Pinpoint the cell where the given text exists, returning its (X, Y) midpoint coordinate. 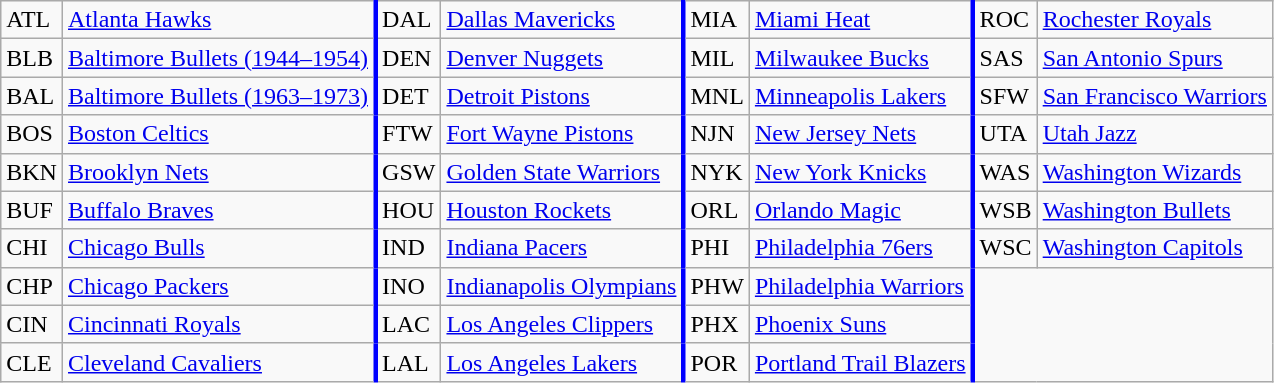
Chicago Packers (218, 286)
PHI (716, 248)
Miami Heat (860, 20)
FTW (408, 134)
Indiana Pacers (562, 248)
Los Angeles Clippers (562, 324)
PHX (716, 324)
CIN (32, 324)
San Antonio Spurs (1154, 58)
MIA (716, 20)
INO (408, 286)
MIL (716, 58)
Washington Wizards (1154, 172)
PHW (716, 286)
NJN (716, 134)
Chicago Bulls (218, 248)
WSB (1006, 210)
Phoenix Suns (860, 324)
LAL (408, 362)
Cleveland Cavaliers (218, 362)
Portland Trail Blazers (860, 362)
Fort Wayne Pistons (562, 134)
Boston Celtics (218, 134)
ROC (1006, 20)
Milwaukee Bucks (860, 58)
SFW (1006, 96)
BAL (32, 96)
Dallas Mavericks (562, 20)
CHI (32, 248)
Orlando Magic (860, 210)
SAS (1006, 58)
BLB (32, 58)
Baltimore Bullets (1944–1954) (218, 58)
BKN (32, 172)
DEN (408, 58)
BUF (32, 210)
UTA (1006, 134)
DAL (408, 20)
ORL (716, 210)
Houston Rockets (562, 210)
NYK (716, 172)
POR (716, 362)
Atlanta Hawks (218, 20)
Brooklyn Nets (218, 172)
Indianapolis Olympians (562, 286)
San Francisco Warriors (1154, 96)
Rochester Royals (1154, 20)
Baltimore Bullets (1963–1973) (218, 96)
GSW (408, 172)
New Jersey Nets (860, 134)
Minneapolis Lakers (860, 96)
Detroit Pistons (562, 96)
WAS (1006, 172)
Philadelphia 76ers (860, 248)
MNL (716, 96)
HOU (408, 210)
Cincinnati Royals (218, 324)
Philadelphia Warriors (860, 286)
LAC (408, 324)
Washington Bullets (1154, 210)
Buffalo Braves (218, 210)
Denver Nuggets (562, 58)
CHP (32, 286)
DET (408, 96)
New York Knicks (860, 172)
Washington Capitols (1154, 248)
CLE (32, 362)
Utah Jazz (1154, 134)
Golden State Warriors (562, 172)
ATL (32, 20)
Los Angeles Lakers (562, 362)
IND (408, 248)
WSC (1006, 248)
BOS (32, 134)
